Identify which cell holds the provided text, then report its [x, y] central coordinate. 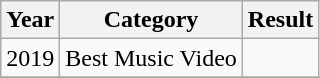
Result [280, 20]
Best Music Video [152, 58]
Year [30, 20]
2019 [30, 58]
Category [152, 20]
